Search for the cell housing the specified text and yield its (x, y) center coordinate. 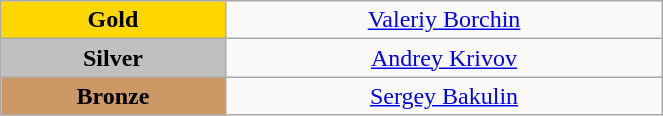
Bronze (113, 96)
Silver (113, 58)
Sergey Bakulin (444, 96)
Gold (113, 20)
Andrey Krivov (444, 58)
Valeriy Borchin (444, 20)
